Extract the [x, y] coordinate from the center of the cell holding the provided text.  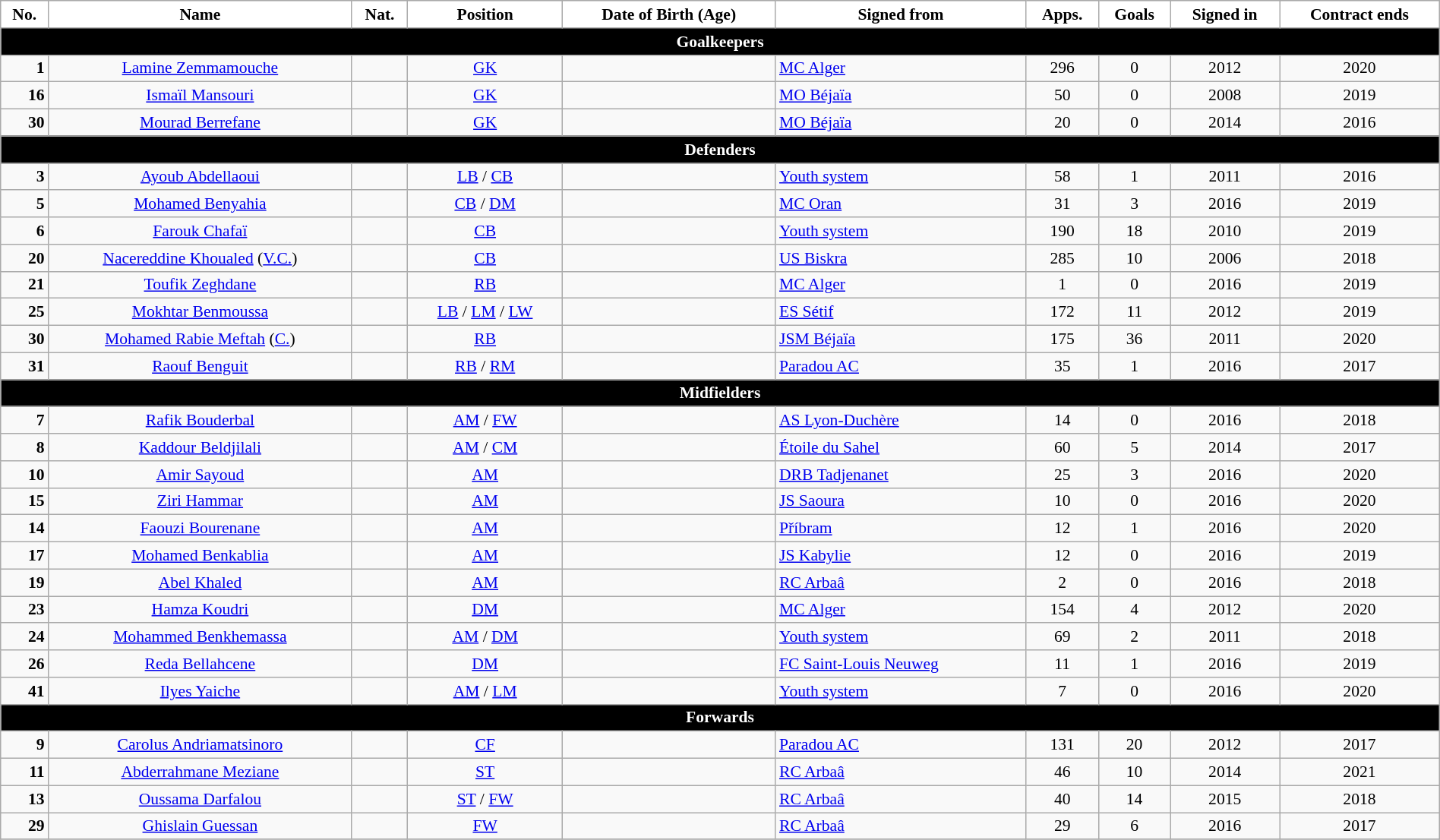
AM / LM [485, 691]
CF [485, 745]
Apps. [1062, 14]
Ilyes Yaiche [201, 691]
35 [1062, 366]
DRB Tadjenanet [901, 475]
Ismaïl Mansouri [201, 96]
AM / FW [485, 421]
285 [1062, 258]
41 [24, 691]
Rafik Bouderbal [201, 421]
JSM Béjaïa [901, 339]
190 [1062, 231]
8 [24, 447]
Lamine Zemmamouche [201, 68]
46 [1062, 772]
Ayoub Abdellaoui [201, 177]
Příbram [901, 529]
296 [1062, 68]
2008 [1225, 96]
FC Saint-Louis Neuweg [901, 664]
Ghislain Guessan [201, 826]
Carolus Andriamatsinoro [201, 745]
Toufik Zeghdane [201, 285]
FW [485, 826]
60 [1062, 447]
Position [485, 14]
Nat. [380, 14]
Midfielders [720, 393]
2021 [1359, 772]
2010 [1225, 231]
58 [1062, 177]
21 [24, 285]
Étoile du Sahel [901, 447]
Faouzi Bourenane [201, 529]
131 [1062, 745]
175 [1062, 339]
Reda Bellahcene [201, 664]
US Biskra [901, 258]
40 [1062, 799]
Mohamed Rabie Meftah (C.) [201, 339]
Ziri Hammar [201, 501]
Mohammed Benkhemassa [201, 637]
LB / CB [485, 177]
Nacereddine Khoualed (V.C.) [201, 258]
AS Lyon-Duchère [901, 421]
AM / CM [485, 447]
Raouf Benguit [201, 366]
JS Kabylie [901, 556]
No. [24, 14]
154 [1062, 610]
MC Oran [901, 204]
Farouk Chafaï [201, 231]
Goals [1134, 14]
13 [24, 799]
Signed in [1225, 14]
Mohamed Benkablia [201, 556]
ST [485, 772]
9 [24, 745]
Date of Birth (Age) [668, 14]
ES Sétif [901, 312]
Forwards [720, 718]
Defenders [720, 150]
Kaddour Beldjilali [201, 447]
18 [1134, 231]
LB / LM / LW [485, 312]
69 [1062, 637]
23 [24, 610]
15 [24, 501]
Mokhtar Benmoussa [201, 312]
Name [201, 14]
Hamza Koudri [201, 610]
RB / RM [485, 366]
26 [24, 664]
ST / FW [485, 799]
AM / DM [485, 637]
Mohamed Benyahia [201, 204]
4 [1134, 610]
JS Saoura [901, 501]
Amir Sayoud [201, 475]
CB / DM [485, 204]
16 [24, 96]
172 [1062, 312]
24 [24, 637]
Abderrahmane Meziane [201, 772]
Abel Khaled [201, 583]
Contract ends [1359, 14]
17 [24, 556]
36 [1134, 339]
50 [1062, 96]
Oussama Darfalou [201, 799]
2015 [1225, 799]
Mourad Berrefane [201, 123]
Goalkeepers [720, 42]
Signed from [901, 14]
19 [24, 583]
2006 [1225, 258]
